Extract the [x, y] coordinate from the center of the cell holding the provided text.  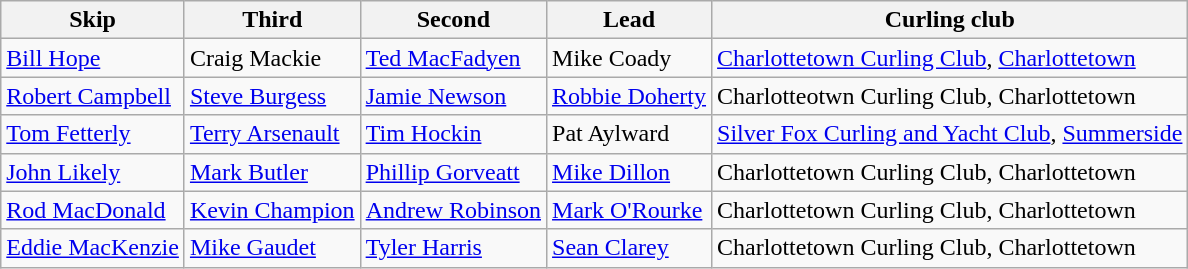
Andrew Robinson [453, 210]
Mike Gaudet [272, 248]
Bill Hope [93, 58]
Pat Aylward [630, 134]
Terry Arsenault [272, 134]
Silver Fox Curling and Yacht Club, Summerside [950, 134]
Curling club [950, 20]
Tom Fetterly [93, 134]
Third [272, 20]
Robert Campbell [93, 96]
Mark O'Rourke [630, 210]
Lead [630, 20]
Tim Hockin [453, 134]
Robbie Doherty [630, 96]
Steve Burgess [272, 96]
Mark Butler [272, 172]
Charlotteotwn Curling Club, Charlottetown [950, 96]
Jamie Newson [453, 96]
Eddie MacKenzie [93, 248]
Phillip Gorveatt [453, 172]
Mike Dillon [630, 172]
Second [453, 20]
Rod MacDonald [93, 210]
John Likely [93, 172]
Mike Coady [630, 58]
Sean Clarey [630, 248]
Tyler Harris [453, 248]
Craig Mackie [272, 58]
Kevin Champion [272, 210]
Ted MacFadyen [453, 58]
Skip [93, 20]
